Locate the cell with the specified text and output its [X, Y] center coordinate. 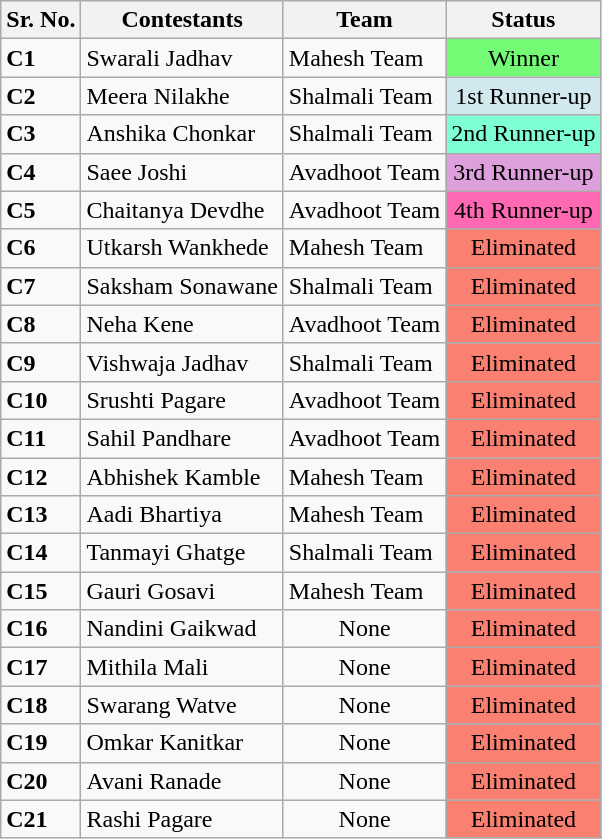
Srushti Pagare [182, 400]
Nandini Gaikwad [182, 629]
Status [524, 20]
Anshika Chonkar [182, 134]
Mithila Mali [182, 667]
3rd Runner-up [524, 172]
C8 [41, 324]
Saee Joshi [182, 172]
C20 [41, 781]
Swarali Jadhav [182, 58]
Contestants [182, 20]
Avani Ranade [182, 781]
Saksham Sonawane [182, 286]
C13 [41, 515]
4th Runner-up [524, 210]
C6 [41, 248]
C12 [41, 477]
C17 [41, 667]
C15 [41, 591]
1st Runner-up [524, 96]
C5 [41, 210]
Sr. No. [41, 20]
C2 [41, 96]
Neha Kene [182, 324]
Chaitanya Devdhe [182, 210]
Team [364, 20]
Rashi Pagare [182, 819]
C11 [41, 438]
C19 [41, 743]
C3 [41, 134]
C9 [41, 362]
C4 [41, 172]
C21 [41, 819]
C16 [41, 629]
Omkar Kanitkar [182, 743]
Tanmayi Ghatge [182, 553]
Vishwaja Jadhav [182, 362]
C1 [41, 58]
C14 [41, 553]
C18 [41, 705]
Swarang Watve [182, 705]
Sahil Pandhare [182, 438]
Utkarsh Wankhede [182, 248]
Abhishek Kamble [182, 477]
Aadi Bhartiya [182, 515]
Gauri Gosavi [182, 591]
2nd Runner-up [524, 134]
C7 [41, 286]
Winner [524, 58]
C10 [41, 400]
Meera Nilakhe [182, 96]
